Detect which cell encompasses the target text, then output its [X, Y] center coordinate. 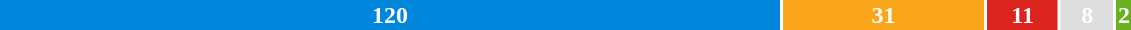
11 [1022, 15]
120 [390, 15]
31 [884, 15]
8 [1087, 15]
